Return the [X, Y] coordinate for the center point of the cell that contains the specified text.  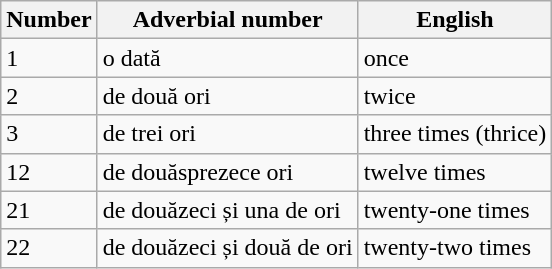
three times (thrice) [455, 134]
21 [49, 210]
de douăzeci și una de ori [228, 210]
Adverbial number [228, 20]
twenty-one times [455, 210]
o dată [228, 58]
de trei ori [228, 134]
once [455, 58]
de douăsprezece ori [228, 172]
twice [455, 96]
1 [49, 58]
de două ori [228, 96]
twelve times [455, 172]
3 [49, 134]
22 [49, 248]
Number [49, 20]
de douăzeci și două de ori [228, 248]
2 [49, 96]
English [455, 20]
twenty-two times [455, 248]
12 [49, 172]
